Return [X, Y] of the center of cell containing provided text 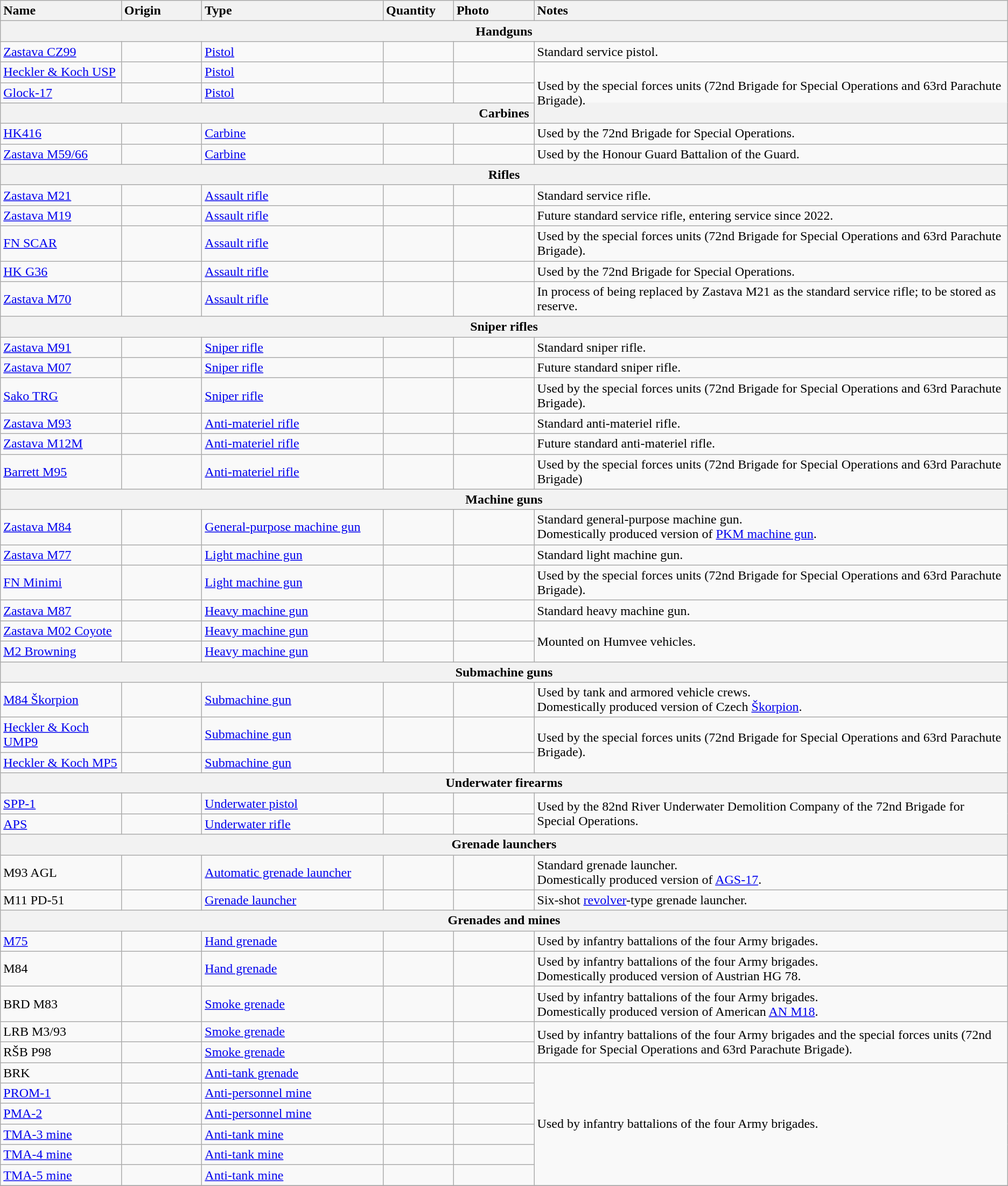
Standard heavy machine gun. [771, 610]
HK G36 [61, 271]
Notes [771, 11]
Barrett M95 [61, 472]
Zastava M59/66 [61, 154]
Carbines [504, 113]
Standard light machine gun. [771, 555]
Grenade launchers [504, 845]
Zastava M02 Coyote [61, 631]
Zastava M84 [61, 527]
Zastava M70 [61, 299]
FN Minimi [61, 583]
Origin [162, 11]
Type [293, 11]
Mounted on Humvee vehicles. [771, 641]
M84 [61, 968]
Zastava M21 [61, 195]
Standard anti-materiel rifle. [771, 423]
General-purpose machine gun [293, 527]
Standard grenade launcher.Domestically produced version of AGS-17. [771, 873]
M93 AGL [61, 873]
Automatic grenade launcher [293, 873]
M75 [61, 941]
Zastava M91 [61, 347]
Heckler & Koch MP5 [61, 763]
Zastava M93 [61, 423]
Standard general-purpose machine gun.Domestically produced version of PKM machine gun. [771, 527]
Zastava M12M [61, 444]
Heckler & Koch UMP9 [61, 735]
SPP-1 [61, 804]
Heckler & Koch USP [61, 72]
Zastava M87 [61, 610]
Zastava M07 [61, 368]
FN SCAR [61, 243]
Standard service pistol. [771, 52]
RŠB P98 [61, 1052]
Sniper rifles [504, 327]
LRB M3/93 [61, 1031]
Zastava M19 [61, 215]
Standard sniper rifle. [771, 347]
Anti-tank grenade [293, 1072]
Submachine guns [504, 672]
Zastava CZ99 [61, 52]
Used by tank and armored vehicle crews.Domestically produced version of Czech Škorpion. [771, 700]
Underwater firearms [504, 783]
Machine guns [504, 499]
M11 PD-51 [61, 900]
Photo [494, 11]
M84 Škorpion [61, 700]
Name [61, 11]
Rifles [504, 175]
BRD M83 [61, 1004]
Grenade launcher [293, 900]
TMA-3 mine [61, 1134]
BRK [61, 1072]
Standard service rifle. [771, 195]
PROM-1 [61, 1093]
Used by infantry battalions of the four Army brigades.Domestically produced version of Austrian HG 78. [771, 968]
Future standard anti-materiel rifle. [771, 444]
Used by the Honour Guard Battalion of the Guard. [771, 154]
PMA-2 [61, 1114]
In process of being replaced by Zastava M21 as the standard service rifle; to be stored as reserve. [771, 299]
Glock-17 [61, 93]
M2 Browning [61, 651]
Used by the special forces units (72nd Brigade for Special Operations and 63rd Parachute Brigade) [771, 472]
Grenades and mines [504, 920]
Sako TRG [61, 395]
Future standard service rifle, entering service since 2022. [771, 215]
Underwater pistol [293, 804]
TMA-4 mine [61, 1155]
Zastava M77 [61, 555]
Quantity [418, 11]
APS [61, 824]
Used by infantry battalions of the four Army brigades and the special forces units (72nd Brigade for Special Operations and 63rd Parachute Brigade). [771, 1042]
Six-shot revolver-type grenade launcher. [771, 900]
Used by infantry battalions of the four Army brigades.Domestically produced version of American AN M18. [771, 1004]
HK416 [61, 134]
Underwater rifle [293, 824]
Used by the 82nd River Underwater Demolition Company of the 72nd Brigade for Special Operations. [771, 814]
TMA-5 mine [61, 1175]
Handguns [504, 31]
Future standard sniper rifle. [771, 368]
